Provide the [X, Y] coordinate of the cell's center where the given text is located.  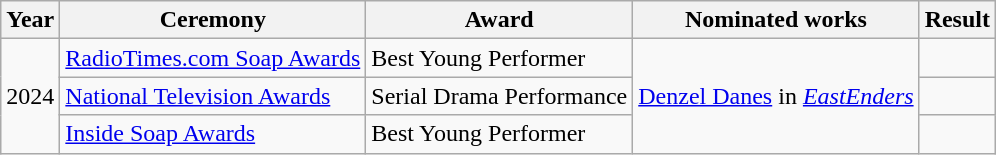
Serial Drama Performance [500, 96]
Result [957, 20]
RadioTimes.com Soap Awards [213, 58]
Inside Soap Awards [213, 134]
National Television Awards [213, 96]
Nominated works [776, 20]
2024 [30, 96]
Ceremony [213, 20]
Award [500, 20]
Denzel Danes in EastEnders [776, 96]
Year [30, 20]
